Search for the cell housing the specified text and yield its [X, Y] center coordinate. 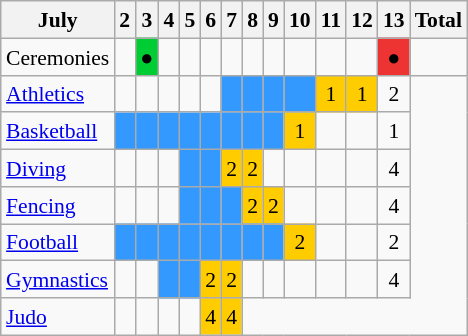
July [58, 20]
Judo [58, 316]
7 [232, 20]
Total [438, 20]
Athletics [58, 94]
3 [146, 20]
Ceremonies [58, 56]
5 [190, 20]
6 [210, 20]
Diving [58, 168]
12 [362, 20]
Basketball [58, 130]
Gymnastics [58, 280]
9 [274, 20]
8 [252, 20]
Fencing [58, 204]
10 [300, 20]
Football [58, 242]
11 [332, 20]
13 [394, 20]
